Pinpoint the cell where the given text exists, returning its [x, y] midpoint coordinate. 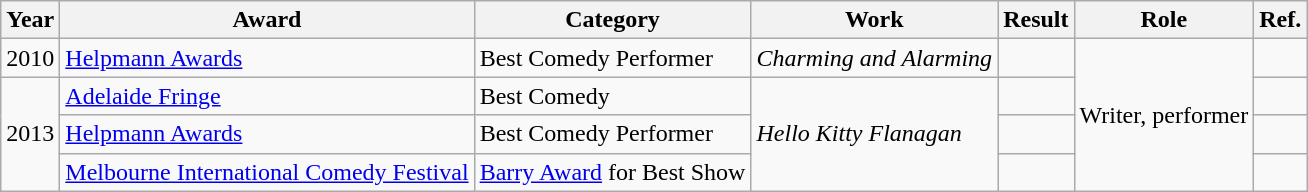
Best Comedy [612, 96]
Ref. [1280, 20]
Result [1036, 20]
Category [612, 20]
Adelaide Fringe [267, 96]
2013 [30, 134]
Award [267, 20]
2010 [30, 58]
Barry Award for Best Show [612, 172]
Year [30, 20]
Charming and Alarming [874, 58]
Role [1164, 20]
Writer, performer [1164, 115]
Work [874, 20]
Melbourne International Comedy Festival [267, 172]
Hello Kitty Flanagan [874, 134]
